Output the (X, Y) coordinate of the center of the cell containing the given text.  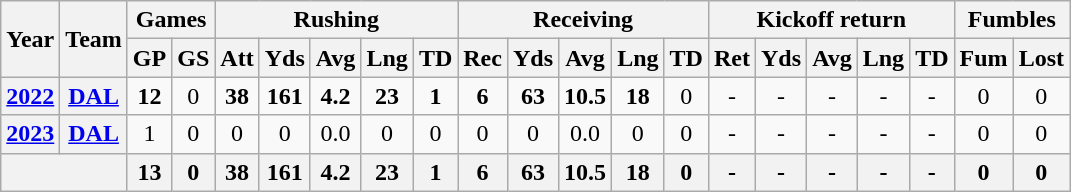
2023 (30, 134)
Ret (732, 58)
Rec (483, 58)
Fum (984, 58)
GP (149, 58)
Fumbles (1012, 20)
Year (30, 39)
GS (194, 58)
Rushing (336, 20)
Att (237, 58)
Games (170, 20)
Receiving (584, 20)
Team (94, 39)
Kickoff return (831, 20)
13 (149, 172)
12 (149, 96)
Lost (1041, 58)
2022 (30, 96)
